Capture the cell that displays the provided text and extract its (x, y) central coordinate. 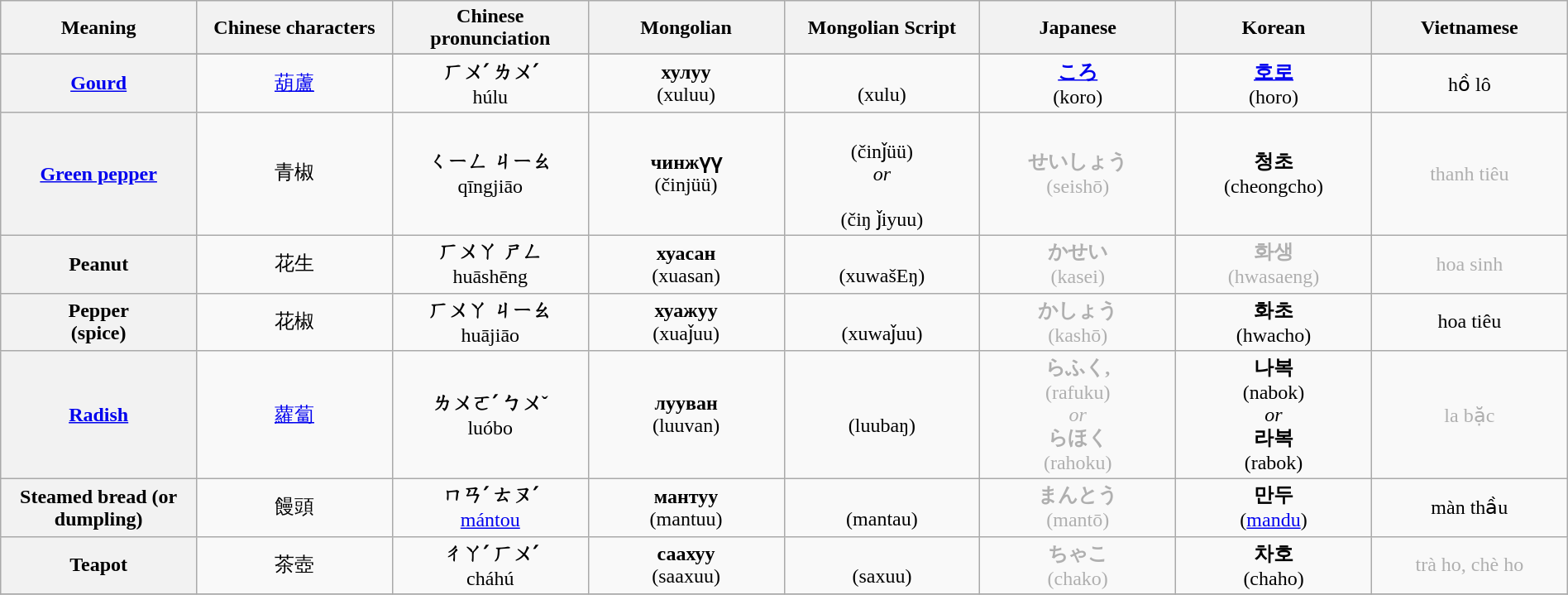
Korean (1274, 28)
hoa sinh (1469, 264)
(xuwaǰuu) (882, 322)
화생 (hwasaeng) (1274, 264)
かせい (kasei) (1078, 264)
чинжүү (činjüü) (686, 174)
(xulu) (882, 84)
(saxuu) (882, 565)
trà ho, chè ho (1469, 565)
Teapot (99, 565)
せいしょう (seishō) (1078, 174)
만두 (mandu) (1274, 508)
(mantau) (882, 508)
Green pepper (99, 174)
Pepper (spice) (99, 322)
茶壺 (294, 565)
Gourd (99, 84)
차호 (chaho) (1274, 565)
화초 (hwacho) (1274, 322)
Steamed bread (or dumpling) (99, 508)
хулуу (xuluu) (686, 84)
Radish (99, 415)
蘿蔔 (294, 415)
саахуу (saaxuu) (686, 565)
Japanese (1078, 28)
ちゃこ (chako) (1078, 565)
(činǰüü) or (čiŋ ǰiyuu) (882, 174)
la bặc (1469, 415)
饅頭 (294, 508)
thanh tiêu (1469, 174)
ㄔㄚˊ ㄏㄨˊ cháhú (490, 565)
Chinese characters (294, 28)
ころ (koro) (1078, 84)
Chinese pronunciation (490, 28)
호로 (horo) (1274, 84)
花椒 (294, 322)
ㄏㄨㄚ ㄕㄥ huāshēng (490, 264)
Peanut (99, 264)
ㄇㄢˊ ㄊㄡˊ mántou (490, 508)
나복 (nabok) or 라복(rabok) (1274, 415)
ㄑㄧㄥ ㄐㄧㄠ qīngjiāo (490, 174)
ㄌㄨㄛˊ ㄅㄨˇ luóbo (490, 415)
Vietnamese (1469, 28)
мантуу (mantuu) (686, 508)
らふく, (rafuku) or らほく(rahoku) (1078, 415)
màn thầu (1469, 508)
Meaning (99, 28)
まんとう (mantō) (1078, 508)
hoa tiêu (1469, 322)
花生 (294, 264)
хуажуу (xuaǰuu) (686, 322)
(luubaŋ) (882, 415)
かしょう (kashō) (1078, 322)
лууван (luuvan) (686, 415)
ㄏㄨㄚ ㄐㄧㄠ huājiāo (490, 322)
hồ lô (1469, 84)
葫蘆 (294, 84)
ㄏㄨˊ ㄌㄨˊ húlu (490, 84)
Mongolian (686, 28)
хуасан (xuasan) (686, 264)
청초 (cheongcho) (1274, 174)
(xuwašEŋ) (882, 264)
青椒 (294, 174)
Mongolian Script (882, 28)
